Pinpoint the cell where the given text exists, returning its (X, Y) midpoint coordinate. 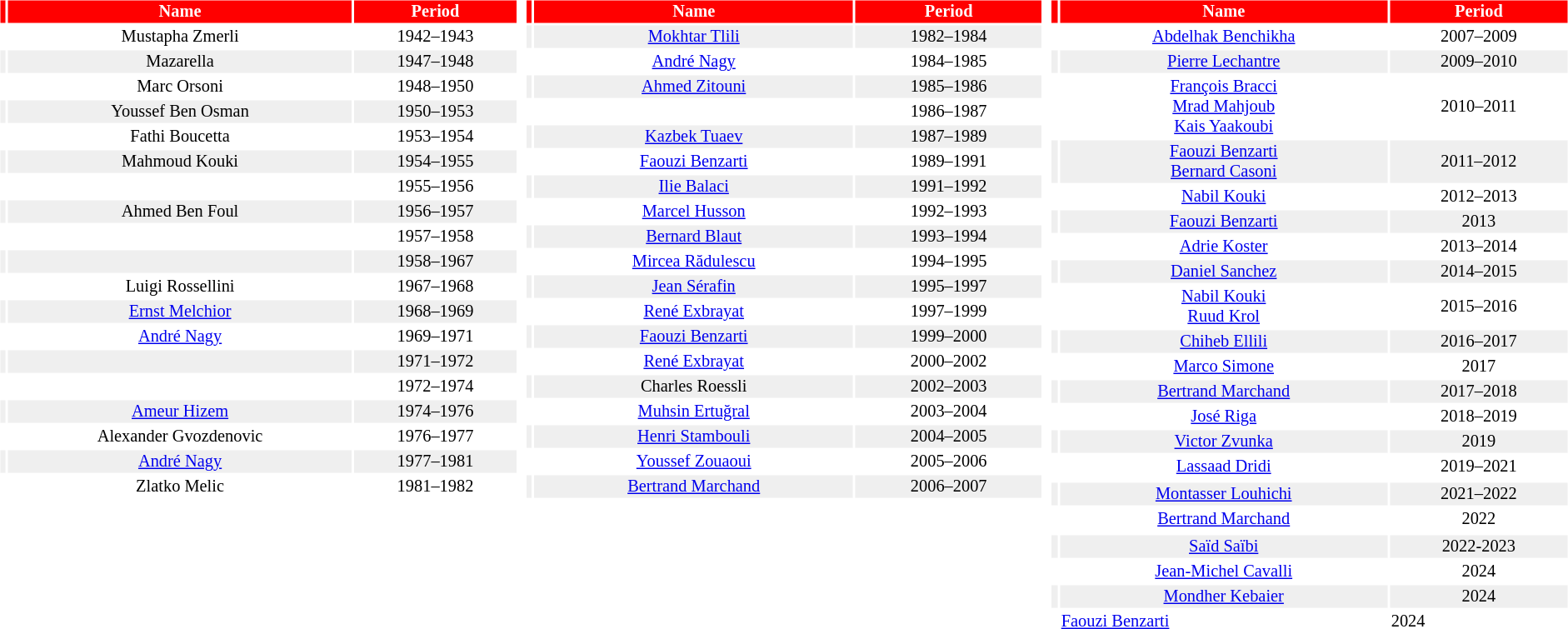
1947–1948 (436, 62)
Nabil Kouki (1223, 197)
1993–1994 (949, 237)
Montasser Louhichi (1223, 495)
François Bracci Mrad Mahjoub Kais Yaakoubi (1223, 107)
Fathi Boucetta (180, 137)
1991–1992 (949, 187)
2006–2007 (949, 487)
Luigi Rossellini (180, 287)
1987–1989 (949, 137)
2003–2004 (949, 412)
Lassaad Dridi (1223, 467)
Adrie Koster (1223, 247)
2009–2010 (1478, 62)
1985–1986 (949, 87)
Mustapha Zmerli (180, 37)
Charles Roessli (694, 387)
Alexander Gvozdenovic (180, 437)
1989–1991 (949, 162)
1992–1993 (949, 212)
Ernst Melchior (180, 312)
Zlatko Melic (180, 487)
1956–1957 (436, 212)
2019 (1478, 442)
Abdelhak Benchikha (1223, 37)
Mircea Rădulescu (694, 262)
1981–1982 (436, 487)
2022-2023 (1478, 547)
1968–1969 (436, 312)
Ahmed Zitouni (694, 87)
Mokhtar Tlili (694, 37)
2019–2021 (1478, 467)
Chiheb Ellili (1223, 342)
2018–2019 (1478, 417)
2013–2014 (1478, 247)
1997–1999 (949, 312)
1971–1972 (436, 362)
1995–1997 (949, 287)
1953–1954 (436, 137)
Mahmoud Kouki (180, 162)
Faouzi Benzarti Bernard Casoni (1223, 162)
1950–1953 (436, 112)
1957–1958 (436, 237)
2022 (1478, 520)
1999–2000 (949, 337)
José Riga (1223, 417)
1958–1967 (436, 262)
1967–1968 (436, 287)
Mondher Kebaier (1223, 597)
2011–2012 (1478, 162)
2007–2009 (1478, 37)
1955–1956 (436, 187)
Youssef Zouaoui (694, 462)
Pierre Lechantre (1223, 62)
1948–1950 (436, 87)
Ahmed Ben Foul (180, 212)
2005–2006 (949, 462)
2021–2022 (1478, 495)
Bernard Blaut (694, 237)
2017 (1478, 367)
Youssef Ben Osman (180, 112)
Henri Stambouli (694, 437)
Saïd Saïbi (1223, 547)
Daniel Sanchez (1223, 272)
1994–1995 (949, 262)
2015–2016 (1478, 307)
2004–2005 (949, 437)
2012–2013 (1478, 197)
1972–1974 (436, 387)
1984–1985 (949, 62)
Ameur Hizem (180, 412)
Marc Orsoni (180, 87)
1954–1955 (436, 162)
2000–2002 (949, 362)
1982–1984 (949, 37)
Kazbek Tuaev (694, 137)
1976–1977 (436, 437)
Ilie Balaci (694, 187)
1986–1987 (949, 112)
Jean Sérafin (694, 287)
2013 (1478, 222)
2017–2018 (1478, 392)
Victor Zvunka (1223, 442)
1974–1976 (436, 412)
Mazarella (180, 62)
Jean-Michel Cavalli (1223, 572)
Nabil Kouki Ruud Krol (1223, 307)
Marcel Husson (694, 212)
1969–1971 (436, 337)
Muhsin Ertuğral (694, 412)
2002–2003 (949, 387)
2014–2015 (1478, 272)
1977–1981 (436, 462)
Marco Simone (1223, 367)
1942–1943 (436, 37)
2010–2011 (1478, 107)
2016–2017 (1478, 342)
